Extract the [X, Y] coordinate from the center of the cell holding the provided text.  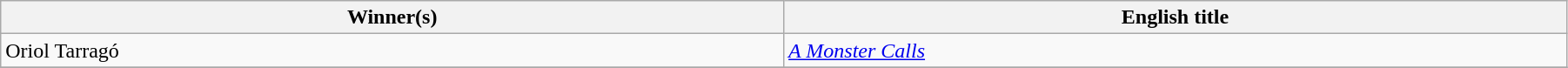
Oriol Tarragó [392, 51]
A Monster Calls [1176, 51]
English title [1176, 17]
Winner(s) [392, 17]
